Output the [x, y] coordinate of the center of the cell containing the given text.  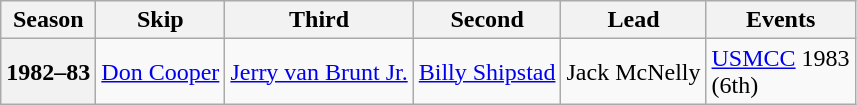
USMCC 1983 (6th) [780, 72]
Skip [160, 20]
Season [48, 20]
Second [487, 20]
Third [319, 20]
Don Cooper [160, 72]
Events [780, 20]
Billy Shipstad [487, 72]
Jerry van Brunt Jr. [319, 72]
Lead [634, 20]
Jack McNelly [634, 72]
1982–83 [48, 72]
